Output the [X, Y] coordinate of the center of the cell containing the given text.  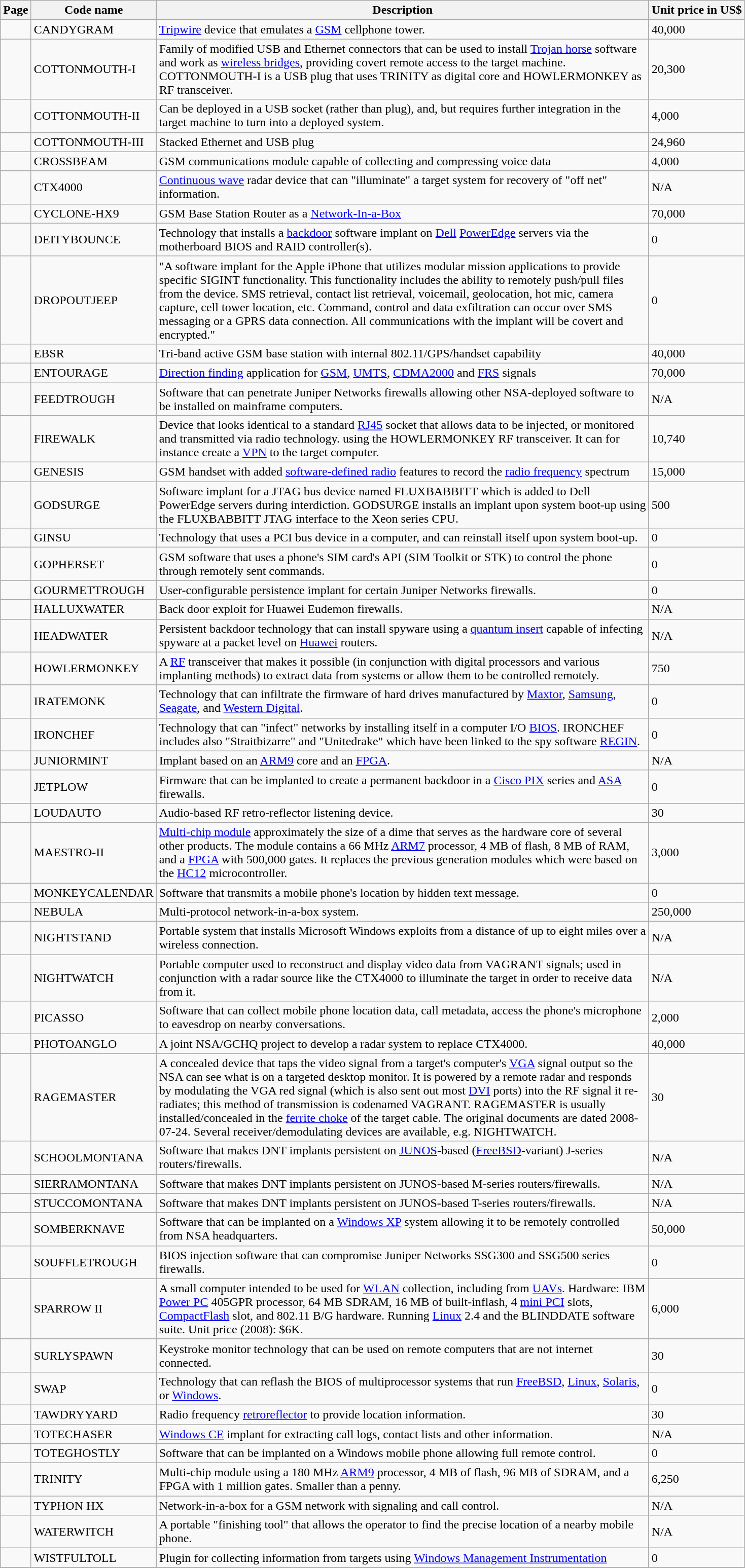
Stacked Ethernet and USB plug [403, 142]
Software that makes DNT implants persistent on JUNOS-based T-series routers/firewalls. [403, 1203]
GENESIS [93, 472]
GOURMETTROUGH [93, 590]
GOPHERSET [93, 564]
Continuous wave radar device that can "illuminate" a target system for recovery of "off net" information. [403, 188]
Unit price in US$ [697, 10]
Firmware that can be implanted to create a permanent backdoor in a Cisco PIX series and ASA firewalls. [403, 787]
User-configurable persistence implant for certain Juniper Networks firewalls. [403, 590]
Tripwire device that emulates a GSM cellphone tower. [403, 29]
Audio-based RF retro-reflector listening device. [403, 813]
Can be deployed in a USB socket (rather than plug), and, but requires further integration in the target machine to turn into a deployed system. [403, 116]
FIREWALK [93, 439]
CANDYGRAM [93, 29]
Persistent backdoor technology that can install spyware using a quantum insert capable of infecting spyware at a packet level on Huawei routers. [403, 636]
Back door exploit for Huawei Eudemon firewalls. [403, 609]
CTX4000 [93, 188]
Technology that can infiltrate the firmware of hard drives manufactured by Maxtor, Samsung, Seagate, and Western Digital. [403, 702]
MONKEYCALENDAR [93, 893]
EBSR [93, 353]
Implant based on an ARM9 core and an FPGA. [403, 760]
PICASSO [93, 1018]
ENTOURAGE [93, 373]
PHOTOANGLO [93, 1044]
500 [697, 505]
Page [16, 10]
Software that can collect mobile phone location data, call metadata, access the phone's microphone to eavesdrop on nearby conversations. [403, 1018]
Software that can penetrate Juniper Networks firewalls allowing other NSA-deployed software to be installed on mainframe computers. [403, 398]
10,740 [697, 439]
HOWLERMONKEY [93, 668]
Direction finding application for GSM, UMTS, CDMA2000 and FRS signals [403, 373]
BIOS injection software that can compromise Juniper Networks SSG300 and SSG500 series firewalls. [403, 1262]
250,000 [697, 912]
STUCCOMONTANA [93, 1203]
HEADWATER [93, 636]
FEEDTROUGH [93, 398]
2,000 [697, 1018]
Portable system that installs Microsoft Windows exploits from a distance of up to eight miles over a wireless connection. [403, 938]
SOMBERKNAVE [93, 1229]
IRONCHEF [93, 734]
GSM Base Station Router as a Network-In-a-Box [403, 213]
COTTONMOUTH-I [93, 69]
Multi-protocol network-in-a-box system. [403, 912]
GODSURGE [93, 505]
Software that makes DNT implants persistent on JUNOS-based (FreeBSD-variant) J-series routers/firewalls. [403, 1158]
TOTEGHOSTLY [93, 1453]
6,250 [697, 1479]
NIGHTWATCH [93, 978]
GINSU [93, 538]
Software that can be implanted on a Windows XP system allowing it to be remotely controlled from NSA headquarters. [403, 1229]
SPARROW II [93, 1309]
LOUDAUTO [93, 813]
20,300 [697, 69]
JUNIORMINT [93, 760]
Technology that installs a backdoor software implant on Dell PowerEdge servers via the motherboard BIOS and RAID controller(s). [403, 239]
TAWDRYYARD [93, 1414]
GSM handset with added software-defined radio features to record the radio frequency spectrum [403, 472]
CYCLONE-HX9 [93, 213]
RAGEMASTER [93, 1097]
TOTECHASER [93, 1434]
Software that transmits a mobile phone's location by hidden text message. [403, 893]
750 [697, 668]
50,000 [697, 1229]
TRINITY [93, 1479]
Description [403, 10]
6,000 [697, 1309]
A portable "finishing tool" that allows the operator to find the precise location of a nearby mobile phone. [403, 1532]
Technology that can reflash the BIOS of multiprocessor systems that run FreeBSD, Linux, Solaris, or Windows. [403, 1388]
NEBULA [93, 912]
COTTONMOUTH-II [93, 116]
24,960 [697, 142]
Network-in-a-box for a GSM network with signaling and call control. [403, 1506]
NIGHTSTAND [93, 938]
WATERWITCH [93, 1532]
Tri-band active GSM base station with internal 802.11/GPS/handset capability [403, 353]
SURLYSPAWN [93, 1356]
15,000 [697, 472]
Code name [93, 10]
GSM software that uses a phone's SIM card's API (SIM Toolkit or STK) to control the phone through remotely sent commands. [403, 564]
SIERRAMONTANA [93, 1184]
Software that makes DNT implants persistent on JUNOS-based M-series routers/firewalls. [403, 1184]
Plugin for collecting information from targets using Windows Management Instrumentation [403, 1558]
SCHOOLMONTANA [93, 1158]
COTTONMOUTH-III [93, 142]
3,000 [697, 853]
CROSSBEAM [93, 161]
Technology that uses a PCI bus device in a computer, and can reinstall itself upon system boot-up. [403, 538]
Multi-chip module using a 180 MHz ARM9 processor, 4 MB of flash, 96 MB of SDRAM, and a FPGA with 1 million gates. Smaller than a penny. [403, 1479]
SOUFFLETROUGH [93, 1262]
IRATEMONK [93, 702]
WISTFULTOLL [93, 1558]
SWAP [93, 1388]
Windows CE implant for extracting call logs, contact lists and other information. [403, 1434]
Radio frequency retroreflector to provide location information. [403, 1414]
DEITYBOUNCE [93, 239]
A joint NSA/GCHQ project to develop a radar system to replace CTX4000. [403, 1044]
HALLUXWATER [93, 609]
GSM communications module capable of collecting and compressing voice data [403, 161]
Keystroke monitor technology that can be used on remote computers that are not internet connected. [403, 1356]
JETPLOW [93, 787]
DROPOUTJEEP [93, 300]
MAESTRO-II [93, 853]
TYPHON HX [93, 1506]
Software that can be implanted on a Windows mobile phone allowing full remote control. [403, 1453]
